Provide the (X, Y) coordinate of the cell's center where the given text is located.  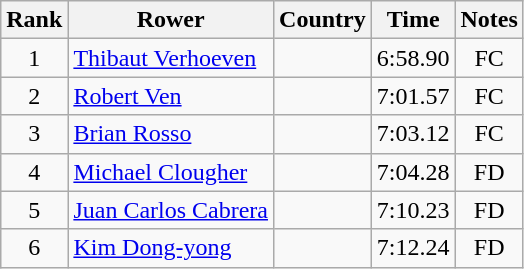
Juan Carlos Cabrera (171, 210)
Rank (34, 20)
Time (413, 20)
Robert Ven (171, 96)
7:03.12 (413, 134)
7:10.23 (413, 210)
1 (34, 58)
7:04.28 (413, 172)
2 (34, 96)
Kim Dong-yong (171, 248)
6:58.90 (413, 58)
Country (323, 20)
5 (34, 210)
7:01.57 (413, 96)
Michael Clougher (171, 172)
Notes (489, 20)
Rower (171, 20)
3 (34, 134)
4 (34, 172)
Thibaut Verhoeven (171, 58)
6 (34, 248)
Brian Rosso (171, 134)
7:12.24 (413, 248)
